Search for the cell housing the specified text and yield its (X, Y) center coordinate. 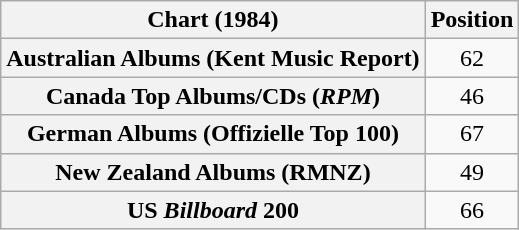
US Billboard 200 (213, 210)
46 (472, 96)
Position (472, 20)
62 (472, 58)
Canada Top Albums/CDs (RPM) (213, 96)
German Albums (Offizielle Top 100) (213, 134)
67 (472, 134)
Chart (1984) (213, 20)
66 (472, 210)
Australian Albums (Kent Music Report) (213, 58)
49 (472, 172)
New Zealand Albums (RMNZ) (213, 172)
